Locate the cell with the specified text and output its [x, y] center coordinate. 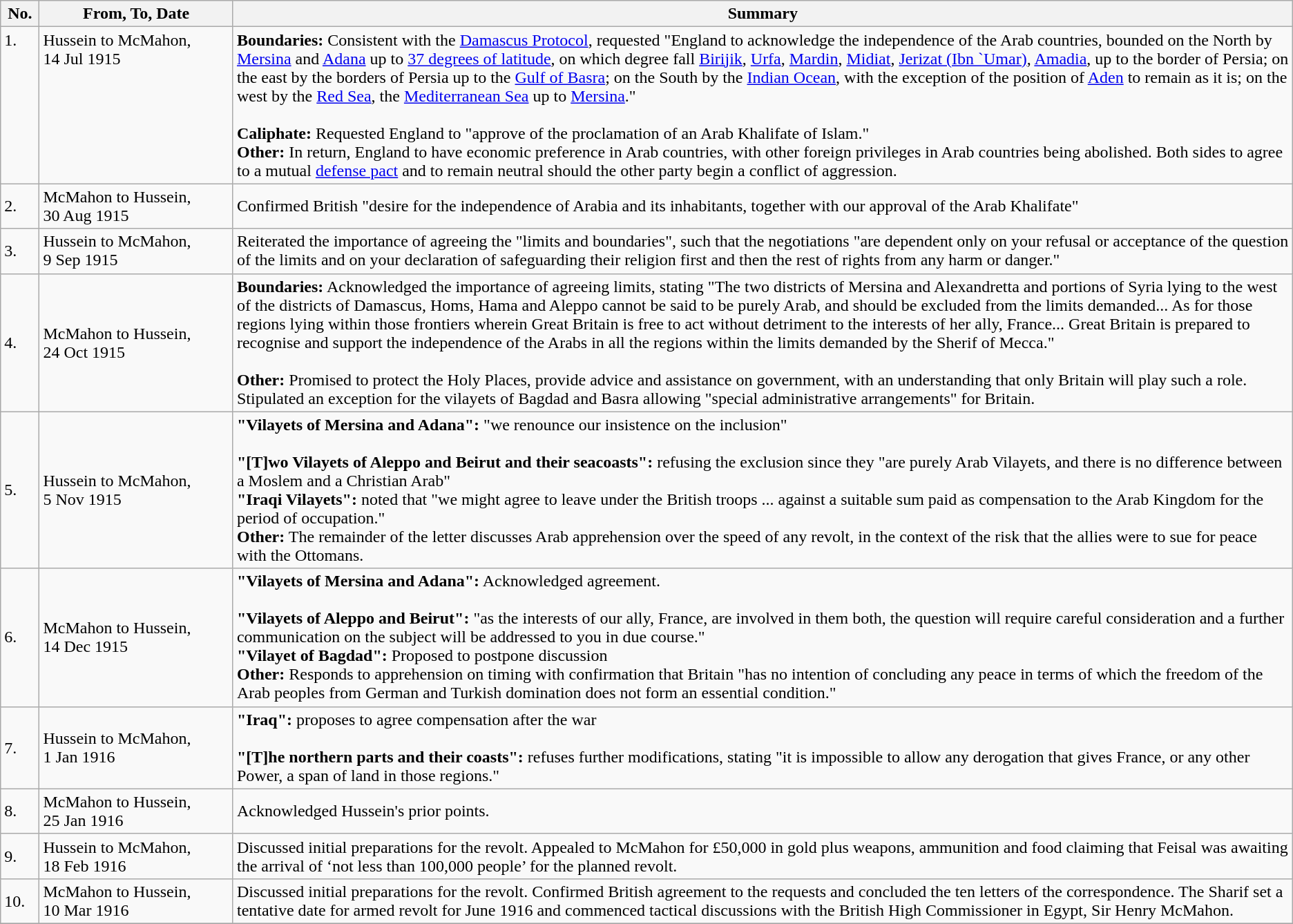
1. [20, 105]
5. [20, 490]
Confirmed British "desire for the independence of Arabia and its inhabitants, together with our approval of the Arab Khalifate" [763, 206]
2. [20, 206]
Hussein to McMahon,9 Sep 1915 [137, 251]
Hussein to McMahon,18 Feb 1916 [137, 856]
9. [20, 856]
7. [20, 747]
From, To, Date [137, 14]
McMahon to Hussein,30 Aug 1915 [137, 206]
Hussein to McMahon,14 Jul 1915 [137, 105]
McMahon to Hussein,14 Dec 1915 [137, 637]
10. [20, 901]
No. [20, 14]
Acknowledged Hussein's prior points. [763, 811]
Hussein to McMahon,5 Nov 1915 [137, 490]
Hussein to McMahon,1 Jan 1916 [137, 747]
Summary [763, 14]
4. [20, 343]
8. [20, 811]
6. [20, 637]
McMahon to Hussein,25 Jan 1916 [137, 811]
McMahon to Hussein,24 Oct 1915 [137, 343]
McMahon to Hussein,10 Mar 1916 [137, 901]
3. [20, 251]
